From the cell containing the given text, extract its center point as (X, Y) coordinate. 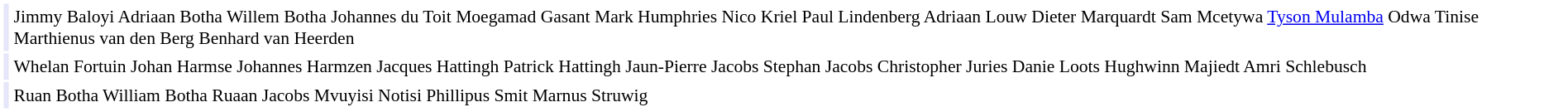
Ruan Botha William Botha Ruaan Jacobs Mvuyisi Notisi Phillipus Smit Marnus Struwig (788, 95)
